For the text-containing cell, return its midpoint in [x, y] coordinate format. 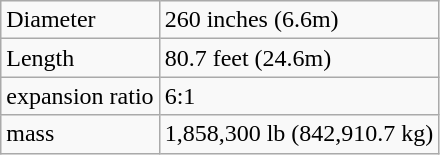
expansion ratio [80, 96]
6:1 [299, 96]
1,858,300 lb (842,910.7 kg) [299, 134]
Diameter [80, 20]
80.7 feet (24.6m) [299, 58]
260 inches (6.6m) [299, 20]
Length [80, 58]
mass [80, 134]
